From the cell containing the given text, extract its center point as [X, Y] coordinate. 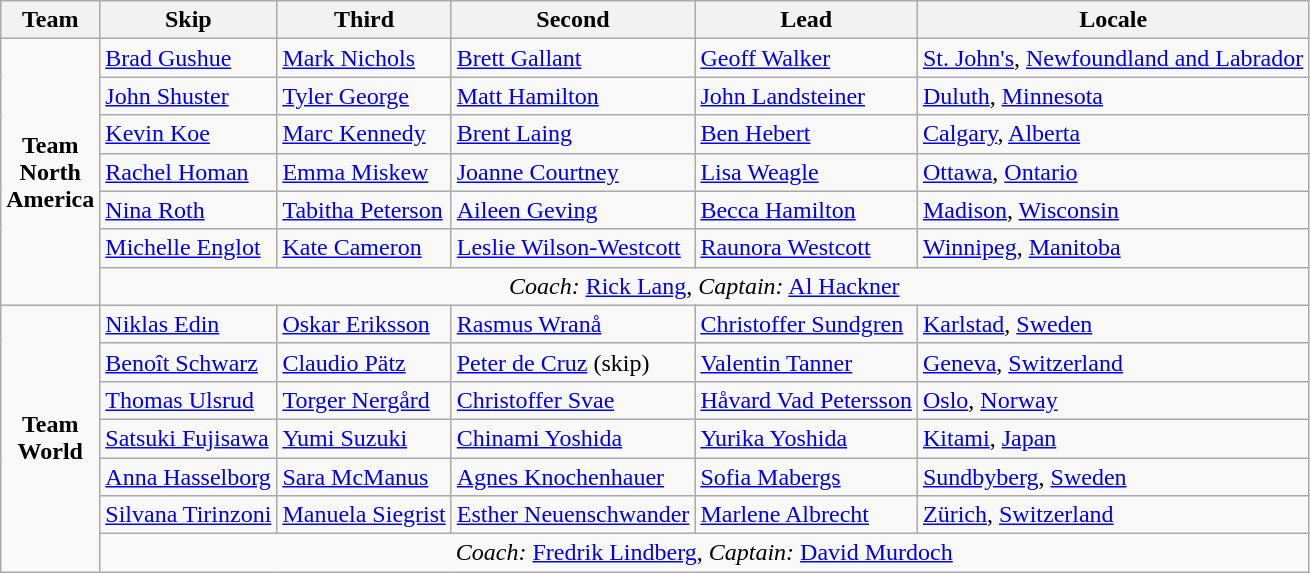
Anna Hasselborg [188, 477]
Locale [1112, 20]
Chinami Yoshida [573, 438]
Satsuki Fujisawa [188, 438]
Valentin Tanner [806, 362]
Torger Nergård [364, 400]
Yumi Suzuki [364, 438]
Mark Nichols [364, 58]
Lead [806, 20]
Christoffer Svae [573, 400]
Oslo, Norway [1112, 400]
Coach: Fredrik Lindberg, Captain: David Murdoch [704, 553]
Marlene Albrecht [806, 515]
Peter de Cruz (skip) [573, 362]
Nina Roth [188, 210]
Silvana Tirinzoni [188, 515]
Håvard Vad Petersson [806, 400]
Team [50, 20]
Tabitha Peterson [364, 210]
Sofia Mabergs [806, 477]
Thomas Ulsrud [188, 400]
Oskar Eriksson [364, 324]
Brent Laing [573, 134]
Niklas Edin [188, 324]
Claudio Pätz [364, 362]
Kevin Koe [188, 134]
Esther Neuenschwander [573, 515]
Kate Cameron [364, 248]
Ben Hebert [806, 134]
Sundbyberg, Sweden [1112, 477]
Calgary, Alberta [1112, 134]
Becca Hamilton [806, 210]
Winnipeg, Manitoba [1112, 248]
Leslie Wilson-Westcott [573, 248]
Skip [188, 20]
Rasmus Wranå [573, 324]
Benoît Schwarz [188, 362]
Sara McManus [364, 477]
Matt Hamilton [573, 96]
Rachel Homan [188, 172]
Christoffer Sundgren [806, 324]
Yurika Yoshida [806, 438]
Team World [50, 438]
Aileen Geving [573, 210]
Karlstad, Sweden [1112, 324]
Zürich, Switzerland [1112, 515]
Brett Gallant [573, 58]
Coach: Rick Lang, Captain: Al Hackner [704, 286]
Madison, Wisconsin [1112, 210]
Geneva, Switzerland [1112, 362]
Michelle Englot [188, 248]
John Landsteiner [806, 96]
Geoff Walker [806, 58]
Emma Miskew [364, 172]
Marc Kennedy [364, 134]
Duluth, Minnesota [1112, 96]
Brad Gushue [188, 58]
Kitami, Japan [1112, 438]
John Shuster [188, 96]
Manuela Siegrist [364, 515]
Raunora Westcott [806, 248]
Team North America [50, 172]
Third [364, 20]
Second [573, 20]
Joanne Courtney [573, 172]
Ottawa, Ontario [1112, 172]
St. John's, Newfoundland and Labrador [1112, 58]
Tyler George [364, 96]
Agnes Knochenhauer [573, 477]
Lisa Weagle [806, 172]
